Extract the (X, Y) coordinate from the center of the cell holding the provided text.  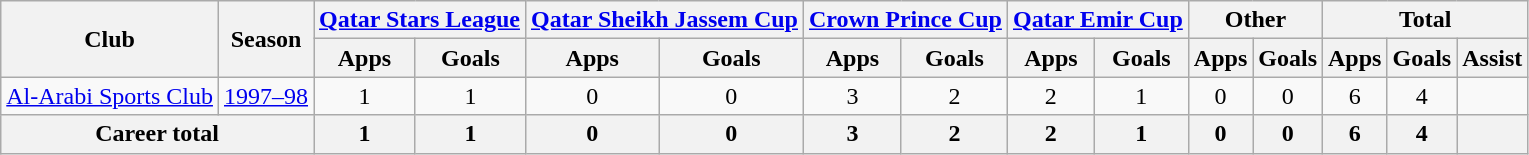
Qatar Sheikh Jassem Cup (664, 20)
Other (1255, 20)
Club (110, 39)
Al-Arabi Sports Club (110, 96)
Total (1426, 20)
Season (266, 39)
1997–98 (266, 96)
Assist (1492, 58)
Qatar Stars League (420, 20)
Crown Prince Cup (906, 20)
Career total (158, 134)
Qatar Emir Cup (1098, 20)
